Scan for the cell matching the given text and deliver its [x, y] coordinate at center. 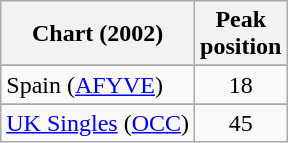
Chart (2002) [98, 34]
45 [241, 123]
Spain (AFYVE) [98, 85]
18 [241, 85]
UK Singles (OCC) [98, 123]
Peak position [241, 34]
